Capture the cell that displays the provided text and extract its (x, y) central coordinate. 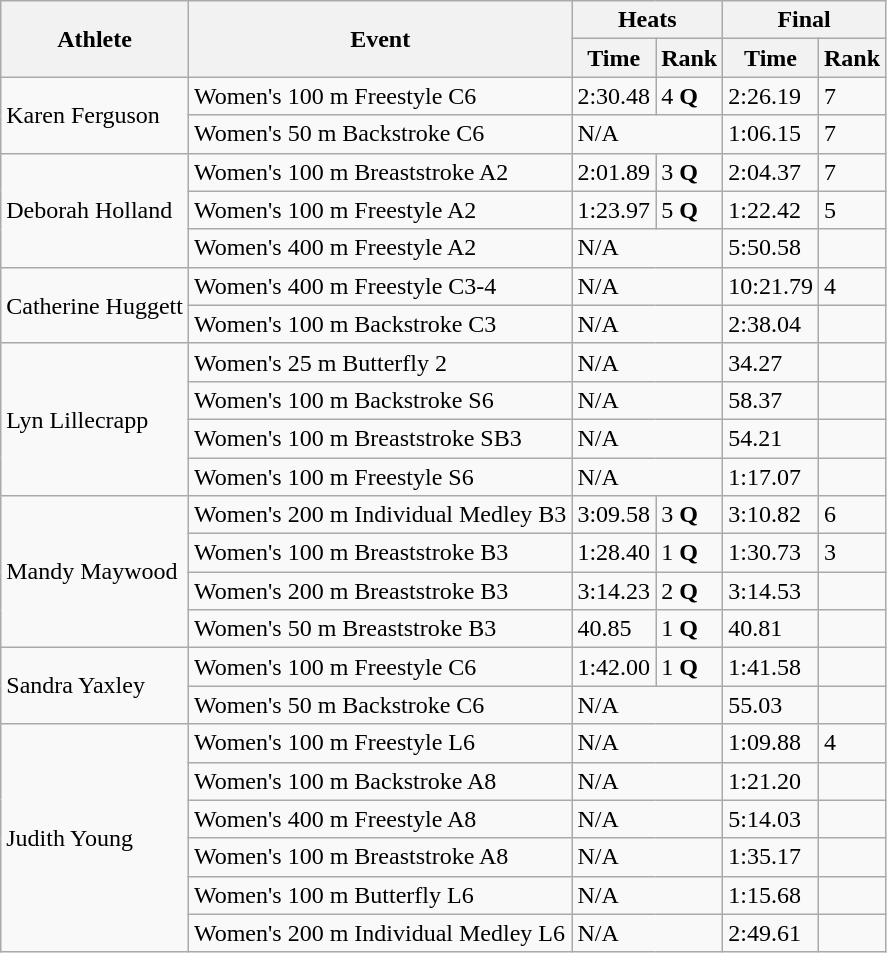
2:26.19 (771, 96)
3:10.82 (771, 515)
2:01.89 (614, 172)
Women's 100 m Freestyle A2 (380, 210)
1:28.40 (614, 553)
5:50.58 (771, 248)
Deborah Holland (95, 210)
1:42.00 (614, 667)
40.85 (614, 629)
5 (852, 210)
2:38.04 (771, 324)
6 (852, 515)
Women's 200 m Breaststroke B3 (380, 591)
3:09.58 (614, 515)
1:41.58 (771, 667)
1:23.97 (614, 210)
Women's 100 m Breaststroke A2 (380, 172)
2 Q (690, 591)
40.81 (771, 629)
Women's 200 m Individual Medley L6 (380, 933)
1:21.20 (771, 781)
Athlete (95, 39)
5 Q (690, 210)
54.21 (771, 438)
Women's 100 m Backstroke C3 (380, 324)
2:04.37 (771, 172)
1:22.42 (771, 210)
4 Q (690, 96)
55.03 (771, 705)
Women's 100 m Breaststroke B3 (380, 553)
10:21.79 (771, 286)
Event (380, 39)
Women's 100 m Backstroke A8 (380, 781)
1:06.15 (771, 134)
Women's 100 m Backstroke S6 (380, 400)
Mandy Maywood (95, 572)
Women's 100 m Butterfly L6 (380, 895)
Women's 400 m Freestyle A2 (380, 248)
Karen Ferguson (95, 115)
1:35.17 (771, 857)
Women's 25 m Butterfly 2 (380, 362)
Heats (648, 20)
Women's 400 m Freestyle C3-4 (380, 286)
2:30.48 (614, 96)
2:49.61 (771, 933)
Catherine Huggett (95, 305)
Women's 50 m Breaststroke B3 (380, 629)
34.27 (771, 362)
Lyn Lillecrapp (95, 419)
1:09.88 (771, 743)
Women's 100 m Breaststroke SB3 (380, 438)
5:14.03 (771, 819)
Women's 400 m Freestyle A8 (380, 819)
Women's 200 m Individual Medley B3 (380, 515)
3:14.23 (614, 591)
Women's 100 m Freestyle L6 (380, 743)
Judith Young (95, 838)
58.37 (771, 400)
1:30.73 (771, 553)
Final (804, 20)
Women's 100 m Freestyle S6 (380, 477)
1:17.07 (771, 477)
Sandra Yaxley (95, 686)
1:15.68 (771, 895)
3:14.53 (771, 591)
3 (852, 553)
Women's 100 m Breaststroke A8 (380, 857)
